Return the [x, y] coordinate for the center point of the cell that contains the specified text.  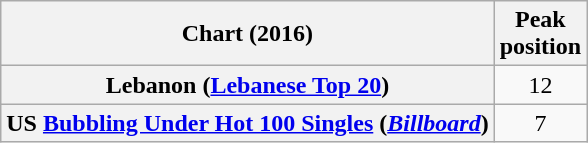
Lebanon (Lebanese Top 20) [248, 85]
12 [540, 85]
US Bubbling Under Hot 100 Singles (Billboard) [248, 123]
7 [540, 123]
Chart (2016) [248, 34]
Peak position [540, 34]
